Detect which cell encompasses the target text, then output its (x, y) center coordinate. 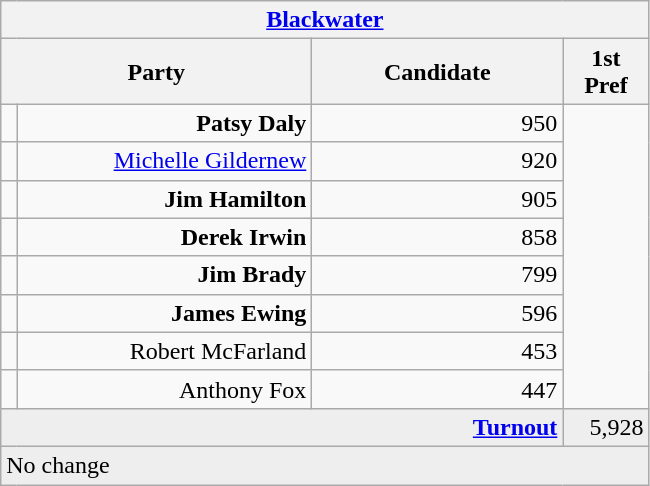
447 (438, 389)
5,928 (606, 427)
Derek Irwin (164, 237)
Robert McFarland (164, 351)
Jim Brady (164, 275)
Michelle Gildernew (164, 161)
799 (438, 275)
453 (438, 351)
1st Pref (606, 72)
Jim Hamilton (164, 199)
Turnout (282, 427)
950 (438, 123)
596 (438, 313)
Patsy Daly (164, 123)
920 (438, 161)
905 (438, 199)
James Ewing (164, 313)
Blackwater (325, 20)
Anthony Fox (164, 389)
Candidate (438, 72)
No change (325, 465)
858 (438, 237)
Party (156, 72)
